Detect which cell encompasses the target text, then output its (x, y) center coordinate. 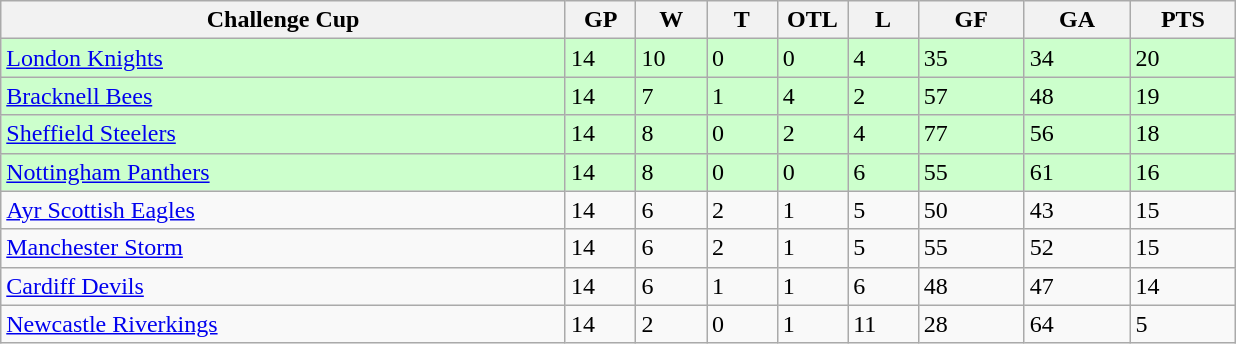
GP (600, 20)
57 (971, 96)
56 (1077, 134)
T (742, 20)
61 (1077, 172)
Challenge Cup (284, 20)
50 (971, 210)
10 (672, 58)
Ayr Scottish Eagles (284, 210)
19 (1183, 96)
Bracknell Bees (284, 96)
52 (1077, 248)
Newcastle Riverkings (284, 324)
Cardiff Devils (284, 286)
GF (971, 20)
64 (1077, 324)
PTS (1183, 20)
OTL (812, 20)
35 (971, 58)
GA (1077, 20)
77 (971, 134)
43 (1077, 210)
11 (884, 324)
16 (1183, 172)
34 (1077, 58)
Sheffield Steelers (284, 134)
28 (971, 324)
20 (1183, 58)
47 (1077, 286)
Nottingham Panthers (284, 172)
W (672, 20)
London Knights (284, 58)
7 (672, 96)
Manchester Storm (284, 248)
18 (1183, 134)
L (884, 20)
